Pinpoint the cell where the given text exists, returning its (X, Y) midpoint coordinate. 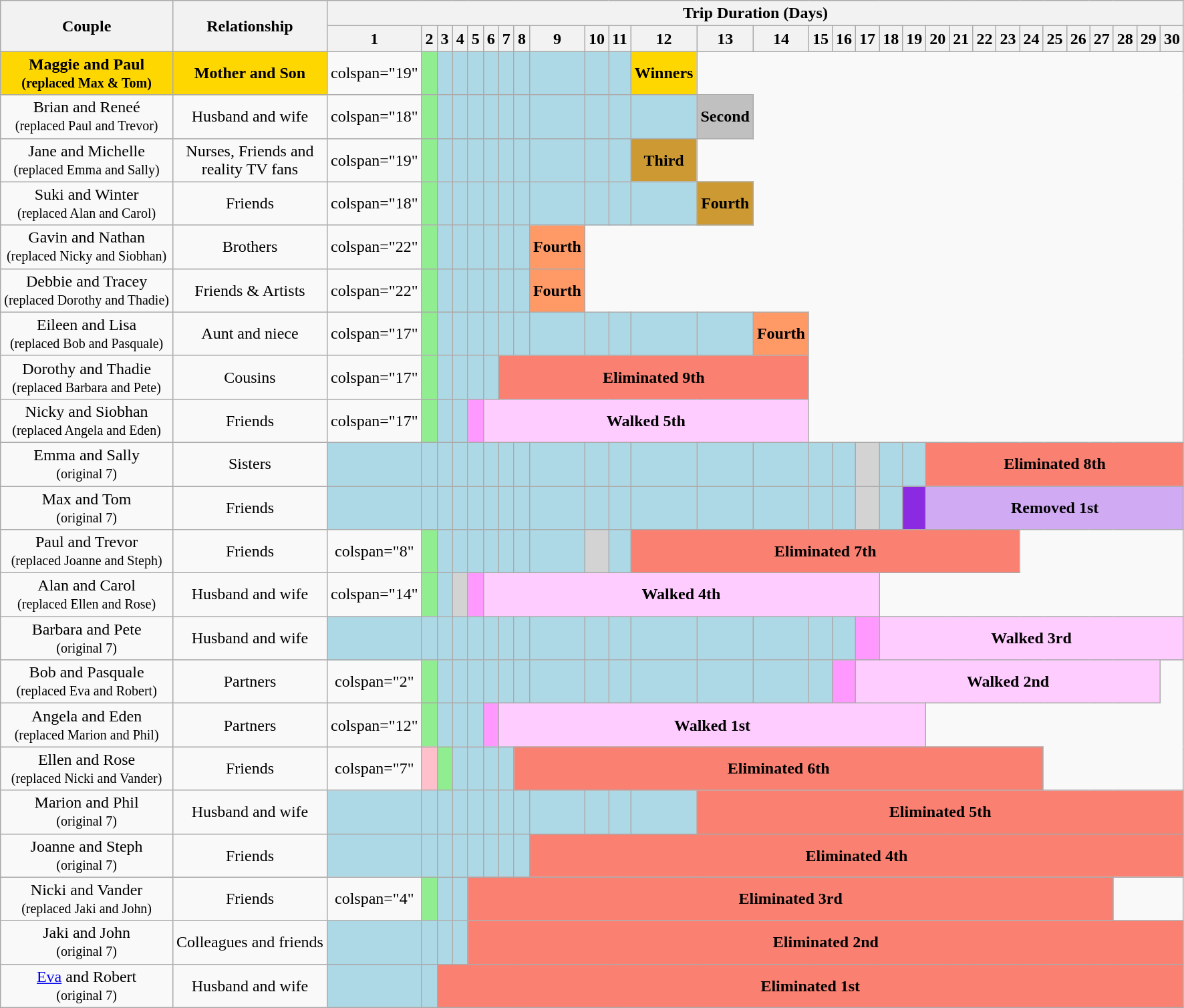
colspan="14" (374, 595)
colspan="2" (374, 681)
Cousins (250, 377)
Debbie and Tracey(replaced Dorothy and Thadie) (87, 290)
Paul and Trevor(replaced Joanne and Steph) (87, 552)
Couple (87, 26)
14 (780, 39)
Sisters (250, 464)
Nicky and Siobhan(replaced Angela and Eden) (87, 421)
Jaki and John(original 7) (87, 942)
Brian and Reneé(replaced Paul and Trevor) (87, 116)
Eliminated 3rd (790, 899)
Angela and Eden(replaced Marion and Phil) (87, 725)
22 (985, 39)
2 (429, 39)
Emma and Sally(original 7) (87, 464)
17 (867, 39)
colspan="7" (374, 768)
8 (521, 39)
1 (374, 39)
colspan="4" (374, 899)
Gavin and Nathan(replaced Nicky and Siobhan) (87, 247)
colspan="8" (374, 552)
Eliminated 6th (778, 768)
Joanne and Steph(original 7) (87, 855)
Ellen and Rose(replaced Nicki and Vander) (87, 768)
11 (620, 39)
27 (1101, 39)
Nicki and Vander(replaced Jaki and John) (87, 899)
Walked 4th (681, 595)
Eliminated 8th (1055, 464)
13 (725, 39)
Nurses, Friends andreality TV fans (250, 160)
Jane and Michelle(replaced Emma and Sally) (87, 160)
Alan and Carol(replaced Ellen and Rose) (87, 595)
Eliminated 5th (940, 812)
colspan="12" (374, 725)
Eliminated 1st (810, 986)
Suki and Winter(replaced Alan and Carol) (87, 203)
Eliminated 2nd (826, 942)
Aunt and niece (250, 334)
7 (506, 39)
4 (460, 39)
Eliminated 9th (653, 377)
10 (596, 39)
26 (1078, 39)
Removed 1st (1055, 508)
15 (821, 39)
29 (1148, 39)
30 (1172, 39)
Eliminated 7th (825, 552)
Barbara and Pete(original 7) (87, 639)
9 (557, 39)
Mother and Son (250, 73)
18 (891, 39)
3 (445, 39)
Walked 1st (712, 725)
19 (914, 39)
Friends & Artists (250, 290)
Dorothy and Thadie(replaced Barbara and Pete) (87, 377)
Walked 3rd (1032, 639)
Relationship (250, 26)
Trip Duration (Days) (755, 13)
5 (476, 39)
25 (1054, 39)
21 (961, 39)
12 (664, 39)
Marion and Phil(original 7) (87, 812)
24 (1032, 39)
Eva and Robert(original 7) (87, 986)
Maggie and Paul(replaced Max & Tom) (87, 73)
6 (490, 39)
Colleagues and friends (250, 942)
20 (938, 39)
Third (664, 160)
Walked 2nd (1008, 681)
Brothers (250, 247)
23 (1008, 39)
Bob and Pasquale(replaced Eva and Robert) (87, 681)
Walked 5th (645, 421)
Eliminated 4th (857, 855)
16 (843, 39)
Second (725, 116)
28 (1125, 39)
Eileen and Lisa(replaced Bob and Pasquale) (87, 334)
Max and Tom(original 7) (87, 508)
Winners (664, 73)
